Return [X, Y] of the center of cell containing provided text 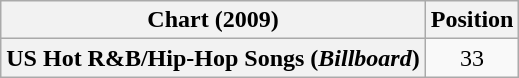
Position [472, 20]
33 [472, 58]
Chart (2009) [213, 20]
US Hot R&B/Hip-Hop Songs (Billboard) [213, 58]
